Pinpoint the cell where the given text exists, returning its [X, Y] midpoint coordinate. 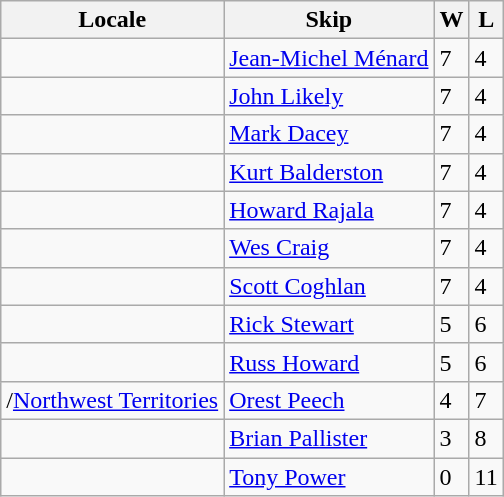
3 [452, 438]
Rick Stewart [329, 324]
Howard Rajala [329, 210]
Kurt Balderston [329, 172]
W [452, 20]
11 [486, 477]
Locale [112, 20]
Orest Peech [329, 400]
Scott Coghlan [329, 286]
8 [486, 438]
Tony Power [329, 477]
Brian Pallister [329, 438]
Skip [329, 20]
Mark Dacey [329, 134]
/Northwest Territories [112, 400]
Russ Howard [329, 362]
Jean-Michel Ménard [329, 58]
0 [452, 477]
John Likely [329, 96]
L [486, 20]
Wes Craig [329, 248]
